Return [x, y] of the center of cell containing provided text 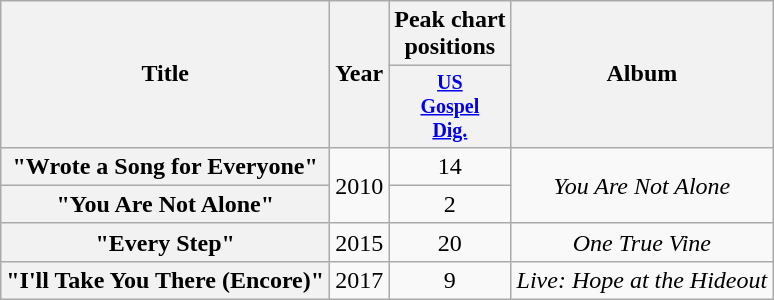
Year [360, 74]
"You Are Not Alone" [166, 204]
20 [450, 242]
2 [450, 204]
Live: Hope at the Hideout [642, 280]
One True Vine [642, 242]
"Wrote a Song for Everyone" [166, 166]
2017 [360, 280]
14 [450, 166]
You Are Not Alone [642, 185]
"I'll Take You There (Encore)" [166, 280]
"Every Step" [166, 242]
2015 [360, 242]
2010 [360, 185]
USGospelDig. [450, 106]
Album [642, 74]
9 [450, 280]
Peak chartpositions [450, 34]
Title [166, 74]
